Return the [X, Y] coordinate for the center point of the cell that contains the specified text.  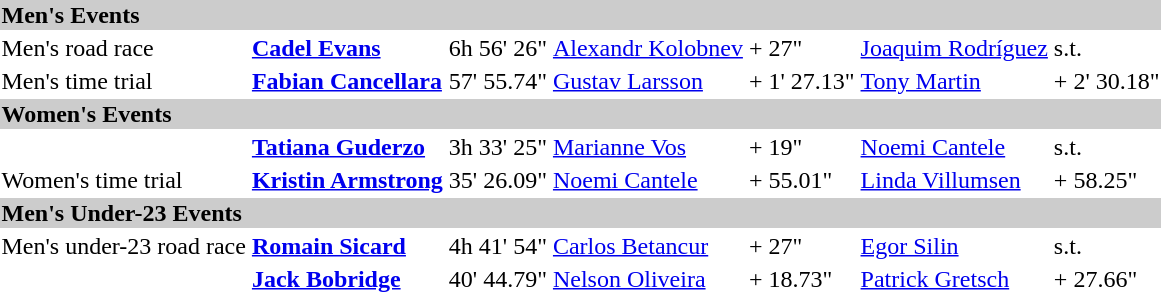
4h 41' 54" [498, 246]
57' 55.74" [498, 81]
Romain Sicard [347, 246]
Women's Events [580, 114]
+ 1' 27.13" [802, 81]
35' 26.09" [498, 180]
Men's under-23 road race [124, 246]
Marianne Vos [648, 147]
Alexandr Kolobnev [648, 48]
Men's Events [580, 15]
Carlos Betancur [648, 246]
Men's road race [124, 48]
Tony Martin [954, 81]
Men's Under-23 Events [580, 213]
Gustav Larsson [648, 81]
Joaquim Rodríguez [954, 48]
Fabian Cancellara [347, 81]
+ 2' 30.18" [1106, 81]
+ 19" [802, 147]
6h 56' 26" [498, 48]
Egor Silin [954, 246]
+ 58.25" [1106, 180]
+ 55.01" [802, 180]
Women's time trial [124, 180]
3h 33' 25" [498, 147]
Tatiana Guderzo [347, 147]
Cadel Evans [347, 48]
Men's time trial [124, 81]
Linda Villumsen [954, 180]
Kristin Armstrong [347, 180]
